Determine the [X, Y] coordinate at the center of the cell enclosing the given text.  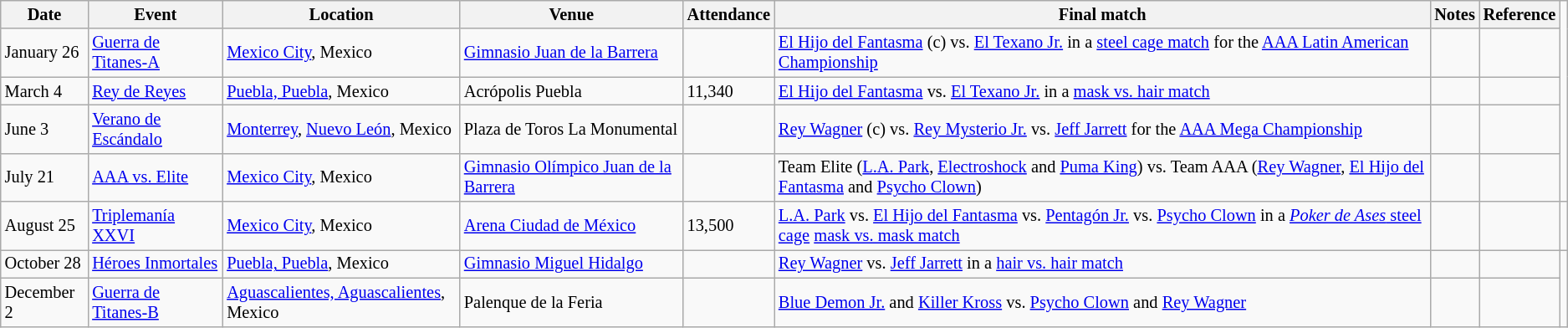
Event [156, 14]
11,340 [729, 91]
L.A. Park vs. El Hijo del Fantasma vs. Pentagón Jr. vs. Psycho Clown in a Poker de Ases steel cage mask vs. mask match [1102, 226]
El Hijo del Fantasma vs. El Texano Jr. in a mask vs. hair match [1102, 91]
Date [45, 14]
Héroes Inmortales [156, 264]
March 4 [45, 91]
June 3 [45, 129]
Team Elite (L.A. Park, Electroshock and Puma King) vs. Team AAA (Rey Wagner, El Hijo del Fantasma and Psycho Clown) [1102, 177]
Rey Wagner (c) vs. Rey Mysterio Jr. vs. Jeff Jarrett for the AAA Mega Championship [1102, 129]
December 2 [45, 302]
Arena Ciudad de México [572, 226]
Verano de Escándalo [156, 129]
Reference [1519, 14]
Notes [1454, 14]
Plaza de Toros La Monumental [572, 129]
Venue [572, 14]
Location [341, 14]
Gimnasio Juan de la Barrera [572, 53]
August 25 [45, 226]
Rey Wagner vs. Jeff Jarrett in a hair vs. hair match [1102, 264]
Rey de Reyes [156, 91]
July 21 [45, 177]
Gimnasio Olímpico Juan de la Barrera [572, 177]
AAA vs. Elite [156, 177]
Monterrey, Nuevo León, Mexico [341, 129]
Acrópolis Puebla [572, 91]
Guerra de Titanes-B [156, 302]
Blue Demon Jr. and Killer Kross vs. Psycho Clown and Rey Wagner [1102, 302]
January 26 [45, 53]
El Hijo del Fantasma (c) vs. El Texano Jr. in a steel cage match for the AAA Latin American Championship [1102, 53]
13,500 [729, 226]
Aguascalientes, Aguascalientes, Mexico [341, 302]
Attendance [729, 14]
Guerra de Titanes-A [156, 53]
Triplemanía XXVI [156, 226]
Final match [1102, 14]
Palenque de la Feria [572, 302]
Gimnasio Miguel Hidalgo [572, 264]
October 28 [45, 264]
